Locate the cell with the specified text and output its [x, y] center coordinate. 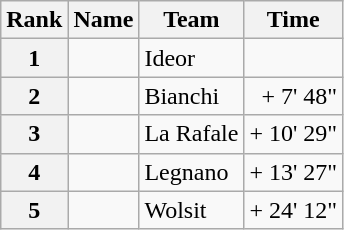
Time [294, 20]
Name [104, 20]
Legnano [192, 172]
3 [34, 134]
+ 10' 29" [294, 134]
Rank [34, 20]
La Rafale [192, 134]
Team [192, 20]
+ 7' 48" [294, 96]
Bianchi [192, 96]
+ 13' 27" [294, 172]
Wolsit [192, 210]
+ 24' 12" [294, 210]
5 [34, 210]
2 [34, 96]
4 [34, 172]
1 [34, 58]
Ideor [192, 58]
